Capture the cell that displays the provided text and extract its [x, y] central coordinate. 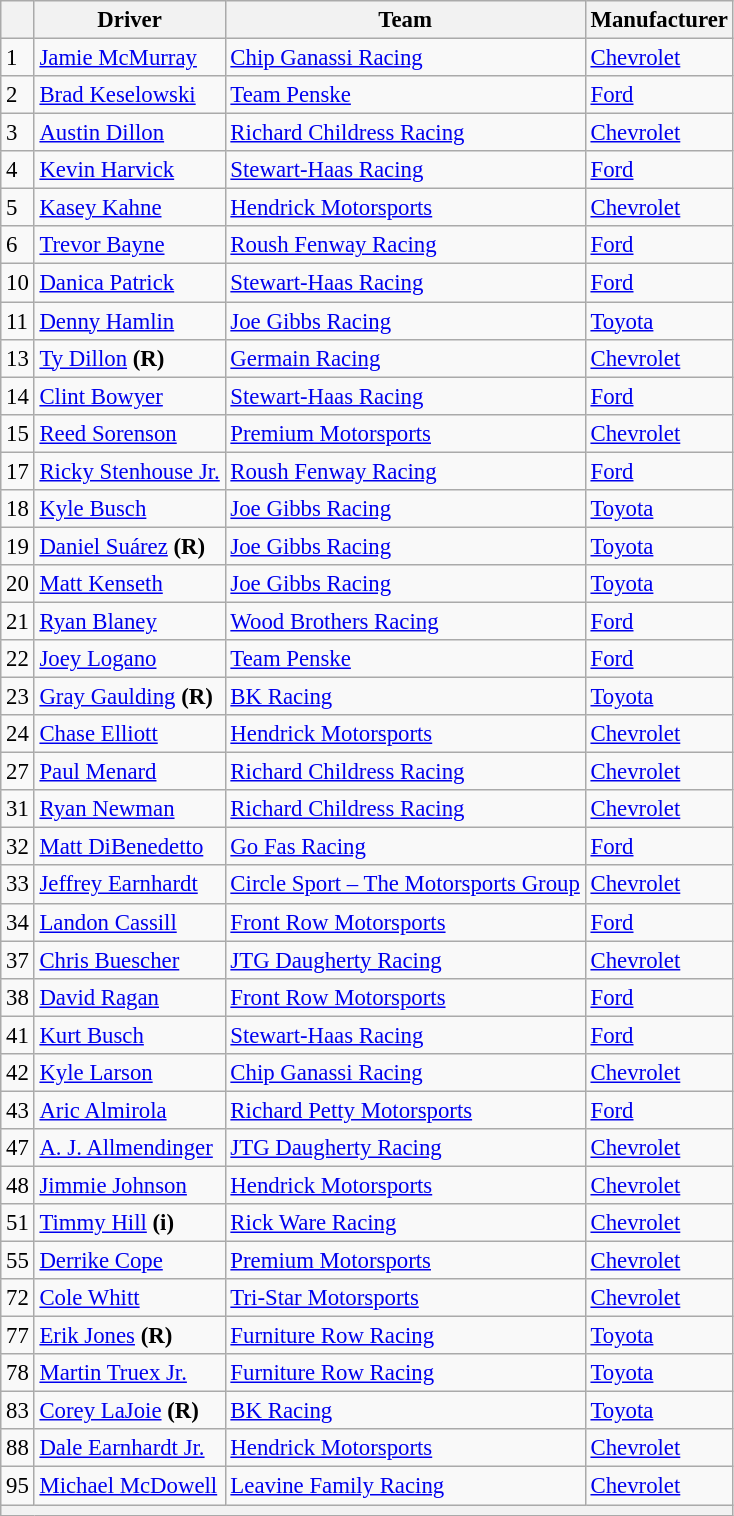
Kasey Kahne [130, 208]
4 [18, 170]
Gray Gaulding (R) [130, 697]
Aric Almirola [130, 1110]
Reed Sorenson [130, 433]
Paul Menard [130, 772]
Chase Elliott [130, 734]
37 [18, 960]
David Ragan [130, 997]
5 [18, 208]
83 [18, 1411]
Jimmie Johnson [130, 1185]
1 [18, 58]
Team [405, 20]
78 [18, 1373]
Rick Ware Racing [405, 1223]
Austin Dillon [130, 133]
Erik Jones (R) [130, 1336]
41 [18, 1035]
55 [18, 1261]
13 [18, 358]
Tri-Star Motorsports [405, 1298]
Landon Cassill [130, 922]
Derrike Cope [130, 1261]
18 [18, 509]
Manufacturer [659, 20]
Wood Brothers Racing [405, 621]
Corey LaJoie (R) [130, 1411]
Brad Keselowski [130, 95]
27 [18, 772]
32 [18, 847]
Michael McDowell [130, 1486]
Matt DiBenedetto [130, 847]
Go Fas Racing [405, 847]
17 [18, 471]
Jeffrey Earnhardt [130, 885]
Ricky Stenhouse Jr. [130, 471]
48 [18, 1185]
24 [18, 734]
43 [18, 1110]
34 [18, 922]
Trevor Bayne [130, 245]
Ryan Newman [130, 809]
Richard Petty Motorsports [405, 1110]
Matt Kenseth [130, 584]
20 [18, 584]
Kevin Harvick [130, 170]
Circle Sport – The Motorsports Group [405, 885]
Driver [130, 20]
77 [18, 1336]
Dale Earnhardt Jr. [130, 1449]
Martin Truex Jr. [130, 1373]
72 [18, 1298]
Daniel Suárez (R) [130, 546]
Ryan Blaney [130, 621]
Kurt Busch [130, 1035]
2 [18, 95]
88 [18, 1449]
47 [18, 1148]
Danica Patrick [130, 283]
6 [18, 245]
33 [18, 885]
22 [18, 659]
Leavine Family Racing [405, 1486]
Chris Buescher [130, 960]
10 [18, 283]
Kyle Busch [130, 509]
14 [18, 396]
95 [18, 1486]
23 [18, 697]
Timmy Hill (i) [130, 1223]
51 [18, 1223]
Jamie McMurray [130, 58]
15 [18, 433]
A. J. Allmendinger [130, 1148]
3 [18, 133]
21 [18, 621]
Kyle Larson [130, 1073]
38 [18, 997]
Denny Hamlin [130, 321]
11 [18, 321]
Germain Racing [405, 358]
Ty Dillon (R) [130, 358]
42 [18, 1073]
Cole Whitt [130, 1298]
Clint Bowyer [130, 396]
19 [18, 546]
Joey Logano [130, 659]
31 [18, 809]
